Locate the cell with the specified text and output its [X, Y] center coordinate. 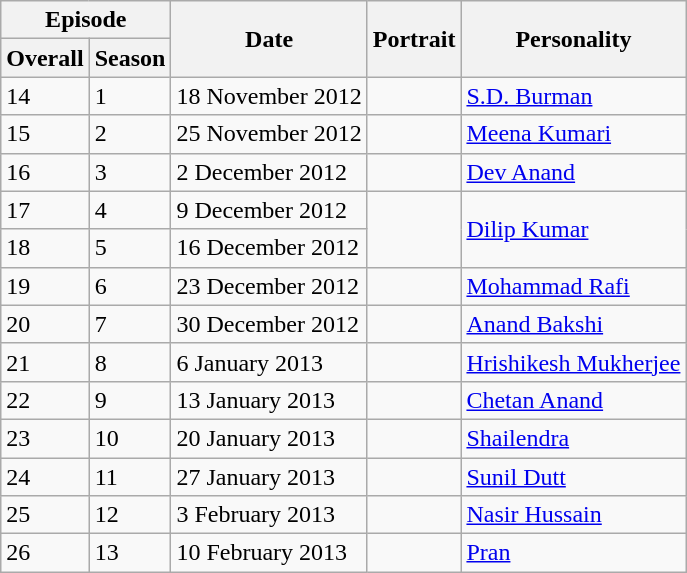
9 [130, 400]
4 [130, 210]
7 [130, 324]
2 [130, 134]
25 November 2012 [269, 134]
Chetan Anand [574, 400]
5 [130, 248]
16 December 2012 [269, 248]
26 [45, 553]
Meena Kumari [574, 134]
Hrishikesh Mukherjee [574, 362]
S.D. Burman [574, 96]
13 [130, 553]
Portrait [414, 39]
Dev Anand [574, 172]
12 [130, 515]
Personality [574, 39]
21 [45, 362]
19 [45, 286]
Mohammad Rafi [574, 286]
10 [130, 438]
Pran [574, 553]
Anand Bakshi [574, 324]
27 January 2013 [269, 477]
20 January 2013 [269, 438]
15 [45, 134]
6 [130, 286]
18 [45, 248]
Episode [86, 20]
10 February 2013 [269, 553]
17 [45, 210]
22 [45, 400]
6 January 2013 [269, 362]
9 December 2012 [269, 210]
13 January 2013 [269, 400]
24 [45, 477]
1 [130, 96]
3 February 2013 [269, 515]
20 [45, 324]
18 November 2012 [269, 96]
2 December 2012 [269, 172]
30 December 2012 [269, 324]
Sunil Dutt [574, 477]
Shailendra [574, 438]
Dilip Kumar [574, 229]
Date [269, 39]
16 [45, 172]
23 [45, 438]
11 [130, 477]
25 [45, 515]
23 December 2012 [269, 286]
3 [130, 172]
8 [130, 362]
Season [130, 58]
Overall [45, 58]
Nasir Hussain [574, 515]
14 [45, 96]
